Provide the (x, y) coordinate of the cell's center where the given text is located.  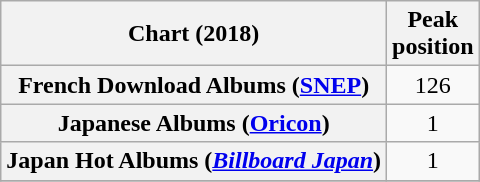
Peakposition (433, 34)
126 (433, 85)
Japanese Albums (Oricon) (194, 123)
French Download Albums (SNEP) (194, 85)
Chart (2018) (194, 34)
Japan Hot Albums (Billboard Japan) (194, 161)
